Scan for the cell matching the given text and deliver its [x, y] coordinate at center. 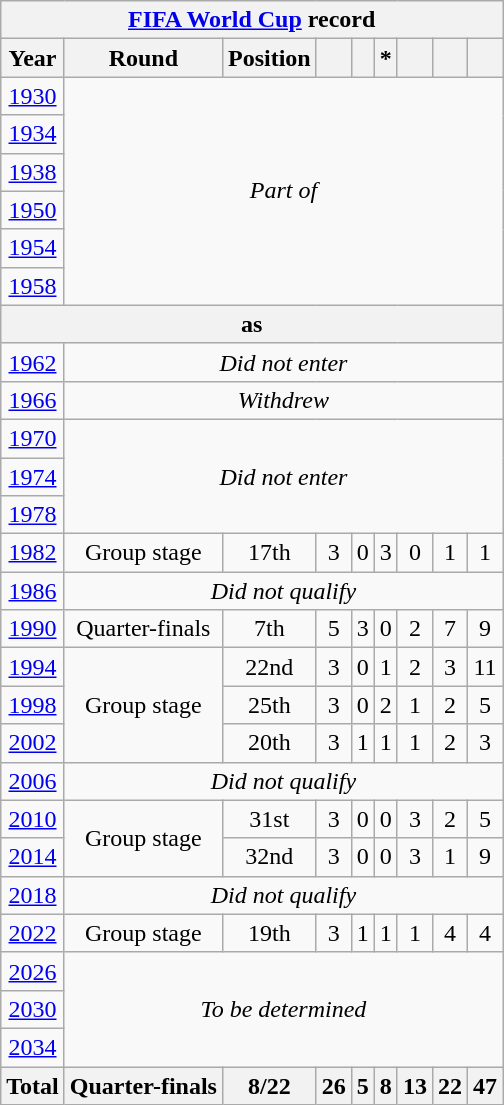
Part of [283, 191]
FIFA World Cup record [252, 20]
31st [269, 819]
2030 [33, 1009]
8/22 [269, 1085]
Round [143, 58]
19th [269, 933]
1930 [33, 96]
1970 [33, 438]
7th [269, 629]
as [252, 324]
7 [450, 629]
1934 [33, 134]
1938 [33, 172]
* [386, 58]
13 [414, 1085]
2026 [33, 971]
1954 [33, 248]
1950 [33, 210]
1974 [33, 477]
26 [334, 1085]
25th [269, 705]
1962 [33, 362]
1986 [33, 591]
1982 [33, 553]
17th [269, 553]
2034 [33, 1047]
Withdrew [283, 400]
32nd [269, 857]
Total [33, 1085]
22nd [269, 667]
8 [386, 1085]
22 [450, 1085]
1998 [33, 705]
2010 [33, 819]
Year [33, 58]
1978 [33, 515]
2002 [33, 743]
1958 [33, 286]
2014 [33, 857]
1994 [33, 667]
2018 [33, 895]
47 [486, 1085]
2006 [33, 781]
To be determined [283, 1009]
11 [486, 667]
20th [269, 743]
1990 [33, 629]
Position [269, 58]
2022 [33, 933]
1966 [33, 400]
